From the cell containing the given text, extract its center point as [X, Y] coordinate. 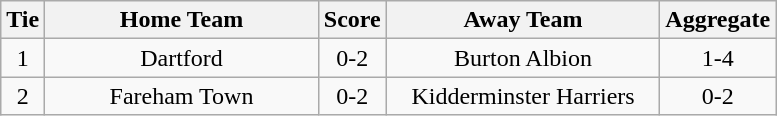
2 [23, 96]
Aggregate [718, 20]
Tie [23, 20]
Score [352, 20]
1-4 [718, 58]
Burton Albion [523, 58]
Dartford [182, 58]
Kidderminster Harriers [523, 96]
Fareham Town [182, 96]
Home Team [182, 20]
Away Team [523, 20]
1 [23, 58]
